Determine the [x, y] coordinate at the center of the cell enclosing the given text.  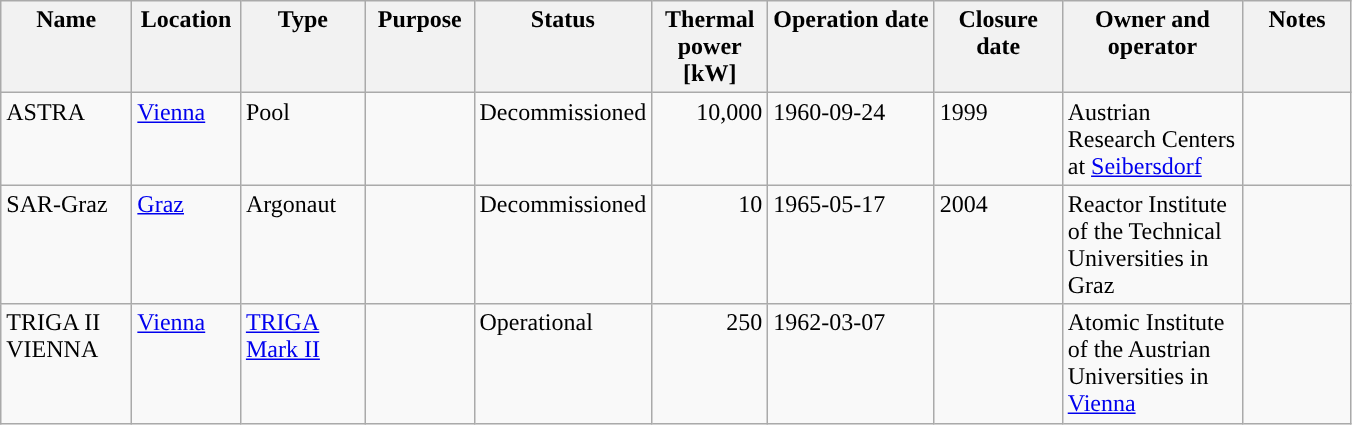
1962-03-07 [851, 364]
Status [563, 47]
Atomic Institute of the Austrian Universities in Vienna [1152, 364]
Reactor Institute of the Technical Universities in Graz [1152, 244]
Type [302, 47]
Pool [302, 139]
Notes [1298, 47]
Name [66, 47]
250 [710, 364]
1960-09-24 [851, 139]
10,000 [710, 139]
ASTRA [66, 139]
TRIGA Mark II [302, 364]
TRIGA II VIENNA [66, 364]
Location [186, 47]
Thermal power [kW] [710, 47]
Graz [186, 244]
SAR-Graz [66, 244]
Operation date [851, 47]
2004 [998, 244]
Austrian Research Centers at Seibersdorf [1152, 139]
Owner and operator [1152, 47]
1999 [998, 139]
10 [710, 244]
Operational [563, 364]
Closure date [998, 47]
Purpose [420, 47]
1965-05-17 [851, 244]
Argonaut [302, 244]
